Scan for the cell matching the given text and deliver its [X, Y] coordinate at center. 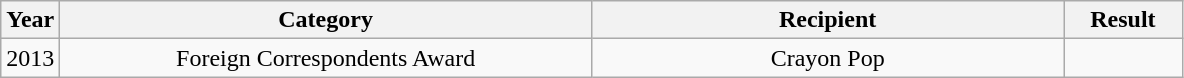
Recipient [827, 20]
Year [30, 20]
Category [326, 20]
2013 [30, 58]
Result [1123, 20]
Crayon Pop [827, 58]
Foreign Correspondents Award [326, 58]
